Identify which cell holds the provided text, then report its [x, y] central coordinate. 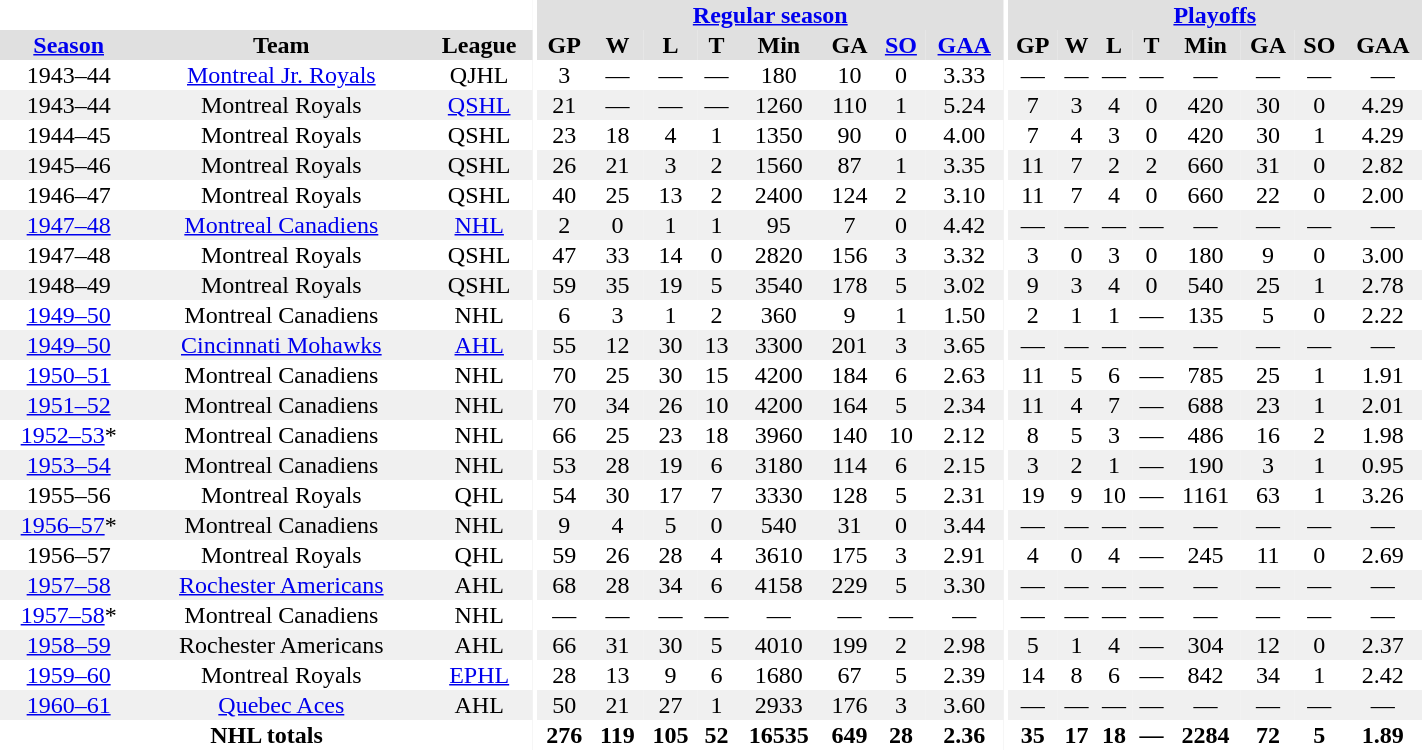
16535 [778, 735]
22 [1268, 195]
1560 [778, 165]
3.33 [964, 75]
52 [716, 735]
1955–56 [68, 495]
2400 [778, 195]
135 [1206, 315]
164 [850, 405]
0.95 [1383, 465]
176 [850, 705]
2.63 [964, 375]
3.00 [1383, 255]
245 [1206, 555]
League [479, 45]
486 [1206, 435]
1950–51 [68, 375]
3.60 [964, 705]
3960 [778, 435]
3.32 [964, 255]
4010 [778, 645]
184 [850, 375]
47 [564, 255]
16 [1268, 435]
Cincinnati Mohawks [281, 345]
33 [617, 255]
2.00 [1383, 195]
1.91 [1383, 375]
Season [68, 45]
2.78 [1383, 285]
Playoffs [1214, 15]
Team [281, 45]
4.00 [964, 135]
2.91 [964, 555]
4.42 [964, 225]
360 [778, 315]
175 [850, 555]
124 [850, 195]
3330 [778, 495]
2284 [1206, 735]
QJHL [479, 75]
72 [1268, 735]
15 [716, 375]
3.10 [964, 195]
785 [1206, 375]
1951–52 [68, 405]
3540 [778, 285]
NHL totals [266, 735]
2.37 [1383, 645]
55 [564, 345]
2.22 [1383, 315]
2.01 [1383, 405]
1956–57 [68, 555]
1946–47 [68, 195]
688 [1206, 405]
1948–49 [68, 285]
201 [850, 345]
1.89 [1383, 735]
27 [671, 705]
105 [671, 735]
140 [850, 435]
3.44 [964, 525]
54 [564, 495]
3180 [778, 465]
5.24 [964, 105]
110 [850, 105]
Montreal Jr. Royals [281, 75]
156 [850, 255]
3610 [778, 555]
1956–57* [68, 525]
3.02 [964, 285]
190 [1206, 465]
649 [850, 735]
68 [564, 585]
1960–61 [68, 705]
63 [1268, 495]
276 [564, 735]
2.42 [1383, 675]
3.35 [964, 165]
Regular season [770, 15]
2.31 [964, 495]
1161 [1206, 495]
2.36 [964, 735]
1945–46 [68, 165]
95 [778, 225]
2.34 [964, 405]
178 [850, 285]
1957–58* [68, 615]
199 [850, 645]
1944–45 [68, 135]
1680 [778, 675]
Quebec Aces [281, 705]
1350 [778, 135]
3300 [778, 345]
2.82 [1383, 165]
1953–54 [68, 465]
87 [850, 165]
229 [850, 585]
2.39 [964, 675]
1.98 [1383, 435]
3.30 [964, 585]
3.26 [1383, 495]
1959–60 [68, 675]
128 [850, 495]
2.69 [1383, 555]
1952–53* [68, 435]
3.65 [964, 345]
1958–59 [68, 645]
2820 [778, 255]
2.12 [964, 435]
304 [1206, 645]
53 [564, 465]
67 [850, 675]
1260 [778, 105]
1957–58 [68, 585]
842 [1206, 675]
114 [850, 465]
40 [564, 195]
50 [564, 705]
90 [850, 135]
2933 [778, 705]
2.98 [964, 645]
4158 [778, 585]
2.15 [964, 465]
EPHL [479, 675]
1.50 [964, 315]
119 [617, 735]
